Output the (x, y) coordinate of the center of the cell containing the given text.  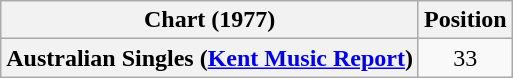
Position (465, 20)
Chart (1977) (210, 20)
Australian Singles (Kent Music Report) (210, 58)
33 (465, 58)
